Output the [x, y] coordinate of the center of the cell containing the given text.  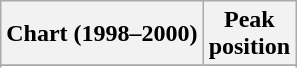
Chart (1998–2000) [102, 34]
Peakposition [249, 34]
